Output the [X, Y] coordinate of the center of the cell containing the given text.  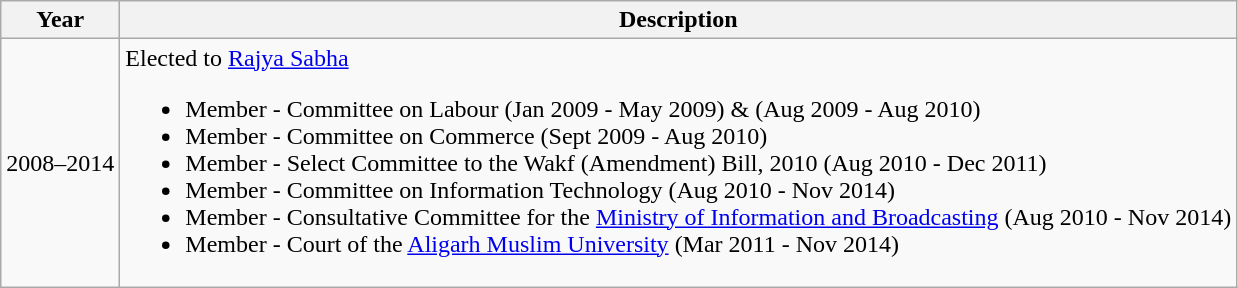
Year [60, 20]
Description [678, 20]
2008–2014 [60, 163]
